Return [X, Y] of the center of cell containing provided text 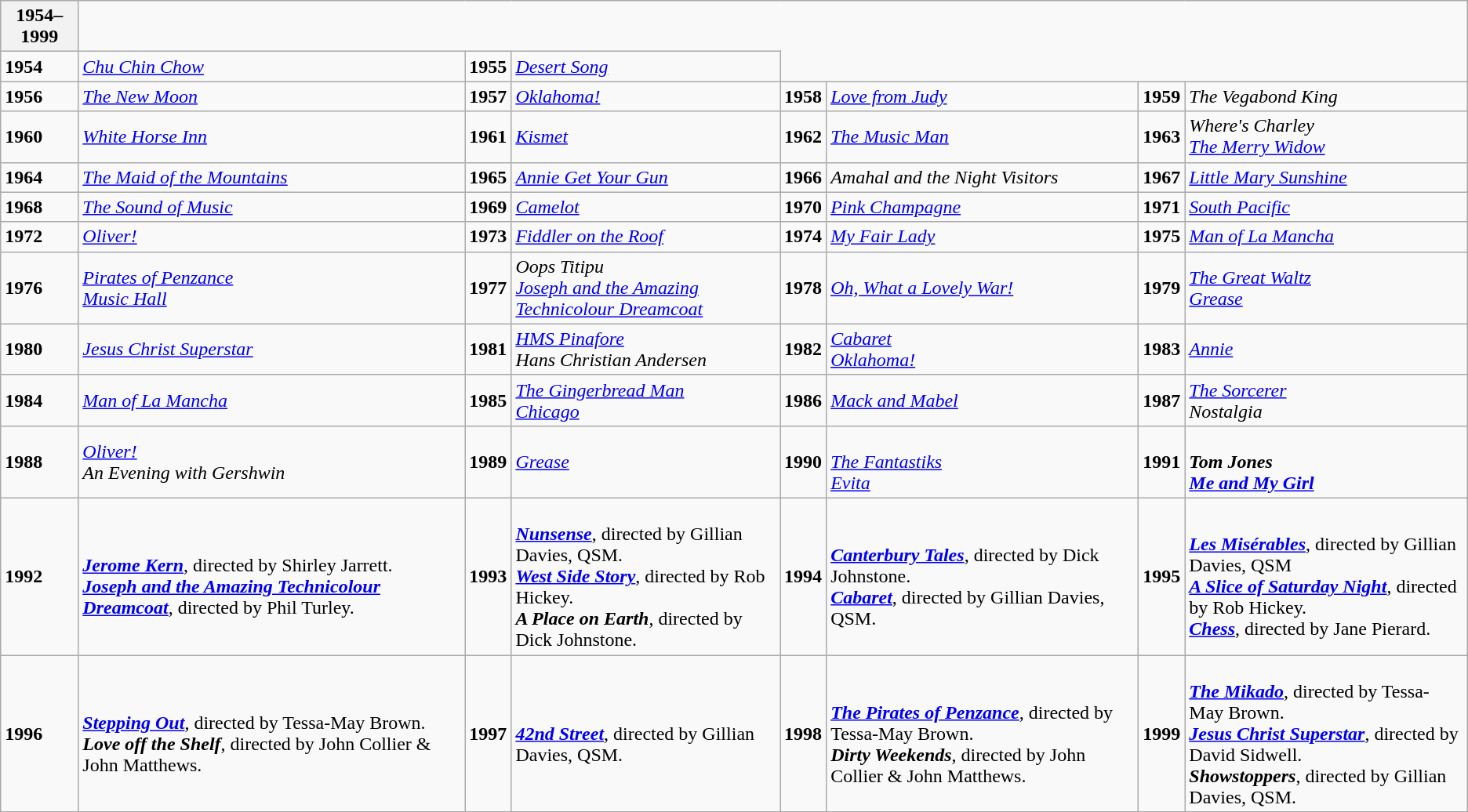
1988 [39, 462]
1959 [1162, 96]
1956 [39, 96]
Kismet [646, 136]
Les Misérables, directed by Gillian Davies, QSM A Slice of Saturday Night, directed by Rob Hickey. Chess, directed by Jane Pierard. [1326, 576]
Little Mary Sunshine [1326, 177]
1985 [488, 400]
1957 [488, 96]
South Pacific [1326, 207]
The Gingerbread Man Chicago [646, 400]
1970 [803, 207]
1993 [488, 576]
Grease [646, 462]
Annie [1326, 350]
Oops Titipu Joseph and the Amazing Technicolour Dreamcoat [646, 288]
Annie Get Your Gun [646, 177]
1962 [803, 136]
Desert Song [646, 67]
1978 [803, 288]
Oklahoma! [646, 96]
Tom Jones Me and My Girl [1326, 462]
1968 [39, 207]
1986 [803, 400]
1979 [1162, 288]
1975 [1162, 237]
1987 [1162, 400]
Chu Chin Chow [271, 67]
1983 [1162, 350]
1969 [488, 207]
The Vegabond King [1326, 96]
1972 [39, 237]
The Pirates of Penzance, directed by Tessa-May Brown. Dirty Weekends, directed by John Collier & John Matthews. [983, 734]
The Music Man [983, 136]
1992 [39, 576]
1973 [488, 237]
1955 [488, 67]
Love from Judy [983, 96]
Oh, What a Lovely War! [983, 288]
1994 [803, 576]
42nd Street, directed by Gillian Davies, QSM. [646, 734]
1996 [39, 734]
1963 [1162, 136]
The Sorcerer Nostalgia [1326, 400]
1971 [1162, 207]
1999 [1162, 734]
1954–1999 [39, 27]
Fiddler on the Roof [646, 237]
Oliver! An Evening with Gershwin [271, 462]
Pirates of Penzance Music Hall [271, 288]
1974 [803, 237]
1982 [803, 350]
1961 [488, 136]
My Fair Lady [983, 237]
1960 [39, 136]
Jerome Kern, directed by Shirley Jarrett. Joseph and the Amazing Technicolour Dreamcoat, directed by Phil Turley. [271, 576]
Where's Charley The Merry Widow [1326, 136]
1995 [1162, 576]
1981 [488, 350]
1989 [488, 462]
Stepping Out, directed by Tessa-May Brown. Love off the Shelf, directed by John Collier & John Matthews. [271, 734]
The Mikado, directed by Tessa-May Brown. Jesus Christ Superstar, directed by David Sidwell. Showstoppers, directed by Gillian Davies, QSM. [1326, 734]
1965 [488, 177]
Nunsense, directed by Gillian Davies, QSM. West Side Story, directed by Rob Hickey. A Place on Earth, directed by Dick Johnstone. [646, 576]
1976 [39, 288]
The Fantastiks Evita [983, 462]
1964 [39, 177]
1977 [488, 288]
The New Moon [271, 96]
The Great Waltz Grease [1326, 288]
1984 [39, 400]
HMS Pinafore Hans Christian Andersen [646, 350]
1954 [39, 67]
Jesus Christ Superstar [271, 350]
Cabaret Oklahoma! [983, 350]
1966 [803, 177]
Amahal and the Night Visitors [983, 177]
1991 [1162, 462]
1990 [803, 462]
White Horse Inn [271, 136]
1958 [803, 96]
1967 [1162, 177]
The Sound of Music [271, 207]
1998 [803, 734]
The Maid of the Mountains [271, 177]
Camelot [646, 207]
Pink Champagne [983, 207]
Canterbury Tales, directed by Dick Johnstone. Cabaret, directed by Gillian Davies, QSM. [983, 576]
1980 [39, 350]
Oliver! [271, 237]
1997 [488, 734]
Mack and Mabel [983, 400]
